Detect which cell encompasses the target text, then output its [x, y] center coordinate. 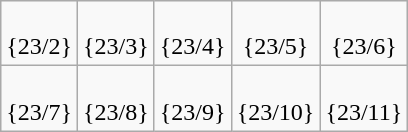
{23/5} [276, 34]
{23/3} [116, 34]
{23/9} [192, 98]
{23/7} [40, 98]
{23/2} [40, 34]
{23/10} [276, 98]
{23/11} [364, 98]
{23/8} [116, 98]
{23/6} [364, 34]
{23/4} [192, 34]
